Return [X, Y] of the center of cell containing provided text 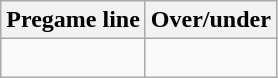
Pregame line [74, 20]
Over/under [210, 20]
